Extract the [x, y] coordinate from the center of the cell holding the provided text.  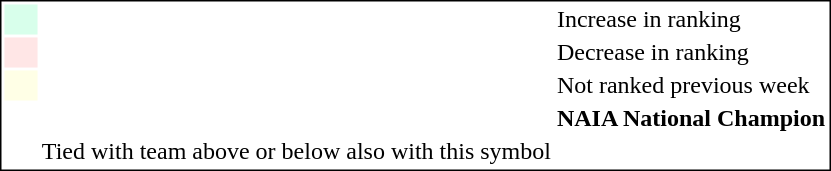
Increase in ranking [690, 19]
Not ranked previous week [690, 85]
Decrease in ranking [690, 53]
NAIA National Champion [690, 119]
Tied with team above or below also with this symbol [296, 151]
